Provide the (X, Y) coordinate of the cell's center where the given text is located.  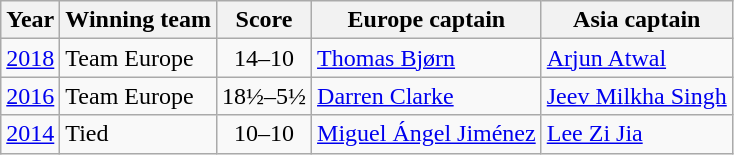
Year (30, 20)
Asia captain (636, 20)
18½–5½ (264, 96)
2014 (30, 134)
2016 (30, 96)
Lee Zi Jia (636, 134)
2018 (30, 58)
Thomas Bjørn (427, 58)
Tied (138, 134)
Arjun Atwal (636, 58)
Europe captain (427, 20)
Miguel Ángel Jiménez (427, 134)
Winning team (138, 20)
Darren Clarke (427, 96)
10–10 (264, 134)
14–10 (264, 58)
Jeev Milkha Singh (636, 96)
Score (264, 20)
